Find where the given text appears and provide that cell's center as [x, y] coordinate. 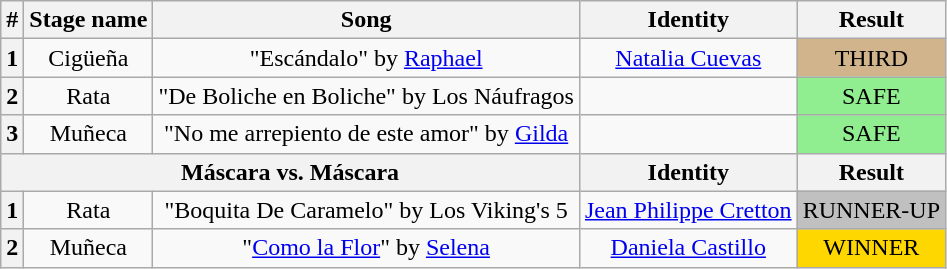
"De Boliche en Boliche" by Los Náufragos [366, 96]
WINNER [871, 248]
3 [12, 134]
Song [366, 20]
THIRD [871, 58]
Stage name [88, 20]
"Boquita De Caramelo" by Los Viking's 5 [366, 210]
"No me arrepiento de este amor" by Gilda [366, 134]
"Escándalo" by Raphael [366, 58]
RUNNER-UP [871, 210]
Máscara vs. Máscara [290, 172]
Cigüeña [88, 58]
# [12, 20]
"Como la Flor" by Selena [366, 248]
Jean Philippe Cretton [688, 210]
Daniela Castillo [688, 248]
Natalia Cuevas [688, 58]
